Return the (X, Y) coordinate for the center point of the cell that contains the specified text.  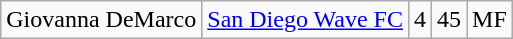
4 (420, 20)
45 (448, 20)
San Diego Wave FC (306, 20)
Giovanna DeMarco (102, 20)
MF (490, 20)
